Locate the cell with the specified text and output its (X, Y) center coordinate. 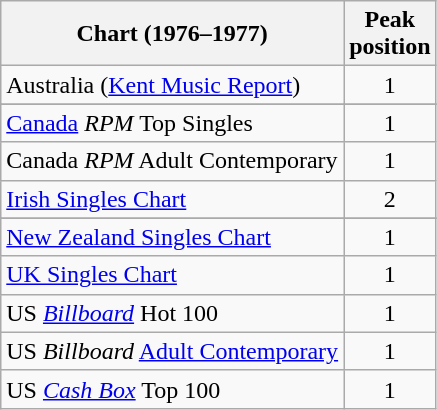
Peakposition (390, 34)
US Cash Box Top 100 (172, 389)
US Billboard Adult Contemporary (172, 351)
US Billboard Hot 100 (172, 313)
Australia (Kent Music Report) (172, 85)
Chart (1976–1977) (172, 34)
2 (390, 199)
Irish Singles Chart (172, 199)
Canada RPM Top Singles (172, 123)
UK Singles Chart (172, 275)
Canada RPM Adult Contemporary (172, 161)
New Zealand Singles Chart (172, 237)
